Provide the (X, Y) coordinate of the cell's center where the given text is located.  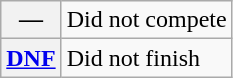
— (31, 20)
Did not compete (146, 20)
DNF (31, 58)
Did not finish (146, 58)
